Scan for the cell matching the given text and deliver its (X, Y) coordinate at center. 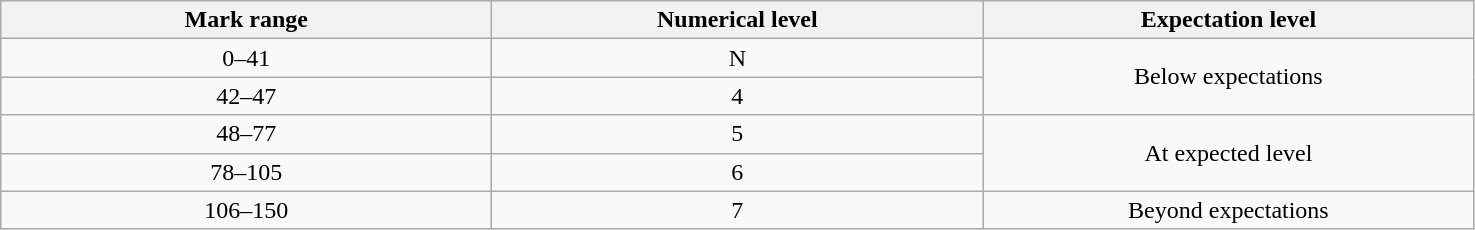
42–47 (246, 96)
7 (738, 210)
4 (738, 96)
106–150 (246, 210)
Expectation level (1228, 20)
48–77 (246, 134)
6 (738, 172)
0–41 (246, 58)
Below expectations (1228, 77)
78–105 (246, 172)
Numerical level (738, 20)
5 (738, 134)
Mark range (246, 20)
Beyond expectations (1228, 210)
N (738, 58)
At expected level (1228, 153)
